Determine the [X, Y] coordinate at the center of the cell enclosing the given text.  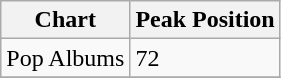
Pop Albums [66, 58]
72 [205, 58]
Chart [66, 20]
Peak Position [205, 20]
